Find where the given text appears and provide that cell's center as [x, y] coordinate. 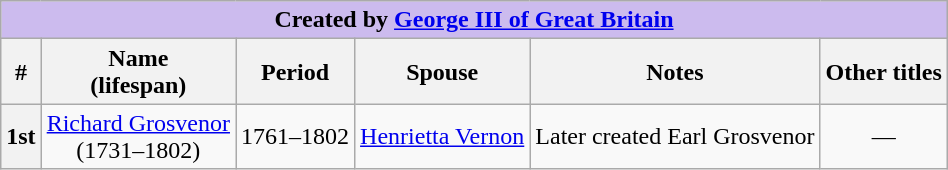
Later created Earl Grosvenor [675, 136]
1761–1802 [296, 136]
# [21, 72]
Created by George III of Great Britain [474, 20]
Other titles [884, 72]
Richard Grosvenor(1731–1802) [138, 136]
Period [296, 72]
Henrietta Vernon [442, 136]
Spouse [442, 72]
Name(lifespan) [138, 72]
— [884, 136]
1st [21, 136]
Notes [675, 72]
